Scan for the cell matching the given text and deliver its [x, y] coordinate at center. 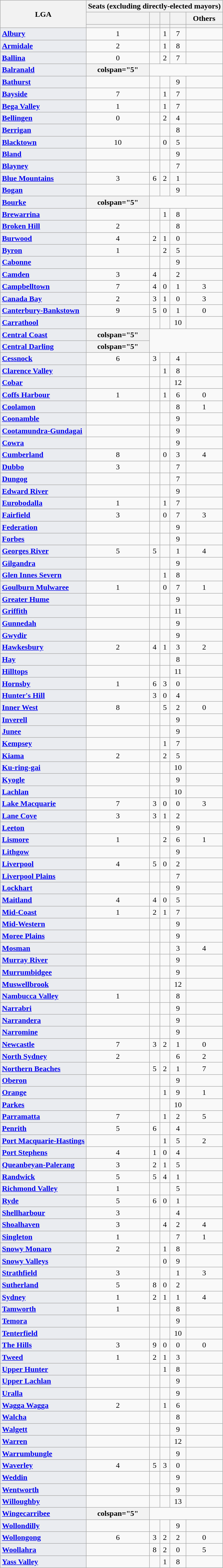
Shellharbour [43, 1213]
Hay [43, 659]
Georges River [43, 551]
Wingecarribee [43, 1514]
Tenterfield [43, 1333]
Canterbury-Bankstown [43, 310]
Bland [43, 154]
Sutherland [43, 1285]
Greater Hume [43, 599]
Cobar [43, 383]
North Sydney [43, 1056]
Warrumbungle [43, 1453]
Coolamon [43, 407]
Goulburn Mulwaree [43, 587]
Federation [43, 527]
Carrathool [43, 322]
Junee [43, 732]
Walgett [43, 1429]
Clarence Valley [43, 371]
Port Stephens [43, 1153]
Narromine [43, 1032]
Hilltops [43, 671]
Hunter's Hill [43, 695]
Bega Valley [43, 106]
Yass Valley [43, 1562]
Maitland [43, 900]
Lake Macquarie [43, 804]
Gwydir [43, 635]
Randwick [43, 1177]
Eurobodalla [43, 503]
Temora [43, 1321]
Narrabri [43, 1008]
Murrumbidgee [43, 972]
Weddin [43, 1477]
Mid-Western [43, 924]
Muswellbrook [43, 984]
Lane Cove [43, 816]
Byron [43, 250]
Wentworth [43, 1490]
Lismore [43, 840]
Kiama [43, 756]
Others [204, 18]
Leeton [43, 828]
Strathfield [43, 1273]
Nambucca Valley [43, 996]
Orange [43, 1092]
Central Darling [43, 347]
Murray River [43, 960]
Balranald [43, 70]
Upper Lachlan [43, 1381]
Tweed [43, 1357]
Waverley [43, 1465]
Bogan [43, 190]
Sydney [43, 1297]
Dungog [43, 479]
Newcastle [43, 1044]
Cabonne [43, 262]
Shoalhaven [43, 1225]
Liverpool Plains [43, 876]
Bayside [43, 94]
Burwood [43, 238]
Bathurst [43, 82]
Armidale [43, 46]
Hornsby [43, 683]
Gunnedah [43, 623]
Liverpool [43, 864]
Moree Plains [43, 936]
Camden [43, 274]
Parkes [43, 1105]
Blue Mountains [43, 178]
Mid-Coast [43, 912]
Kyogle [43, 780]
Singleton [43, 1237]
Brewarrina [43, 214]
Wollongong [43, 1538]
Snowy Monaro [43, 1249]
Snowy Valleys [43, 1261]
The Hills [43, 1345]
Lithgow [43, 852]
Bellingen [43, 118]
Coffs Harbour [43, 395]
Inverell [43, 720]
Walcha [43, 1417]
Albury [43, 34]
Berrigan [43, 130]
Blacktown [43, 142]
Edward River [43, 491]
Oberon [43, 1080]
Lockhart [43, 888]
Forbes [43, 539]
Canada Bay [43, 298]
Woollahra [43, 1550]
Seats (excluding directly-elected mayors) [154, 6]
Gilgandra [43, 563]
Wollondilly [43, 1526]
Dubbo [43, 467]
Mosman [43, 948]
Central Coast [43, 335]
Willoughby [43, 1502]
Cessnock [43, 359]
Kempsey [43, 744]
Ballina [43, 58]
Penrith [43, 1129]
Port Macquarie-Hastings [43, 1141]
Blayney [43, 166]
Fairfield [43, 515]
Hawkesbury [43, 647]
Griffith [43, 611]
LGA [43, 14]
Uralla [43, 1393]
Broken Hill [43, 226]
Warren [43, 1441]
Cumberland [43, 455]
Glen Innes Severn [43, 575]
Wagga Wagga [43, 1405]
13 [178, 1502]
Campbelltown [43, 286]
Inner West [43, 707]
Coonamble [43, 419]
Northern Beaches [43, 1068]
Richmond Valley [43, 1189]
Bourke [43, 202]
Parramatta [43, 1117]
Ryde [43, 1201]
Cootamundra-Gundagai [43, 431]
Narrandera [43, 1020]
Upper Hunter [43, 1369]
Lachlan [43, 792]
Tamworth [43, 1309]
Queanbeyan-Palerang [43, 1165]
Ku-ring-gai [43, 768]
Cowra [43, 443]
